Capture the cell that displays the provided text and extract its [x, y] central coordinate. 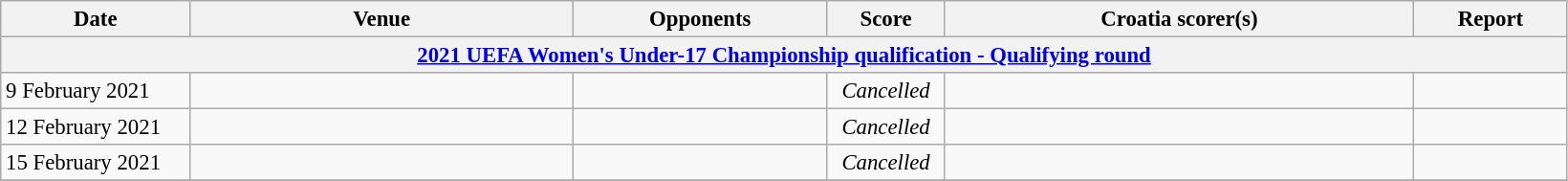
9 February 2021 [96, 91]
Score [885, 19]
Croatia scorer(s) [1180, 19]
Report [1492, 19]
Venue [382, 19]
12 February 2021 [96, 127]
Opponents [700, 19]
15 February 2021 [96, 163]
Date [96, 19]
2021 UEFA Women's Under-17 Championship qualification - Qualifying round [784, 56]
